For the text-containing cell, return its midpoint in [x, y] coordinate format. 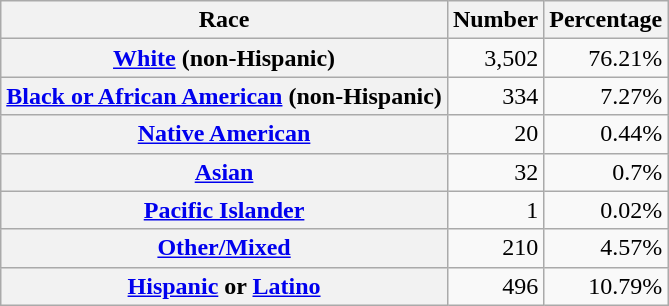
Percentage [606, 20]
Asian [224, 172]
10.79% [606, 286]
0.02% [606, 210]
32 [495, 172]
20 [495, 134]
Number [495, 20]
Pacific Islander [224, 210]
1 [495, 210]
210 [495, 248]
76.21% [606, 58]
496 [495, 286]
7.27% [606, 96]
Hispanic or Latino [224, 286]
White (non-Hispanic) [224, 58]
Race [224, 20]
Other/Mixed [224, 248]
4.57% [606, 248]
Black or African American (non-Hispanic) [224, 96]
0.7% [606, 172]
0.44% [606, 134]
334 [495, 96]
Native American [224, 134]
3,502 [495, 58]
